Search for the cell housing the specified text and yield its [X, Y] center coordinate. 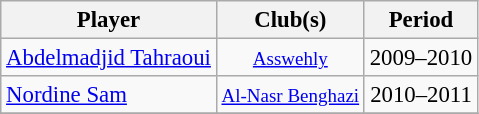
Club(s) [290, 20]
Nordine Sam [108, 95]
Player [108, 20]
2009–2010 [420, 58]
Period [420, 20]
Asswehly [290, 58]
2010–2011 [420, 95]
Abdelmadjid Tahraoui [108, 58]
Al-Nasr Benghazi [290, 95]
